Identify which cell holds the provided text, then report its (x, y) central coordinate. 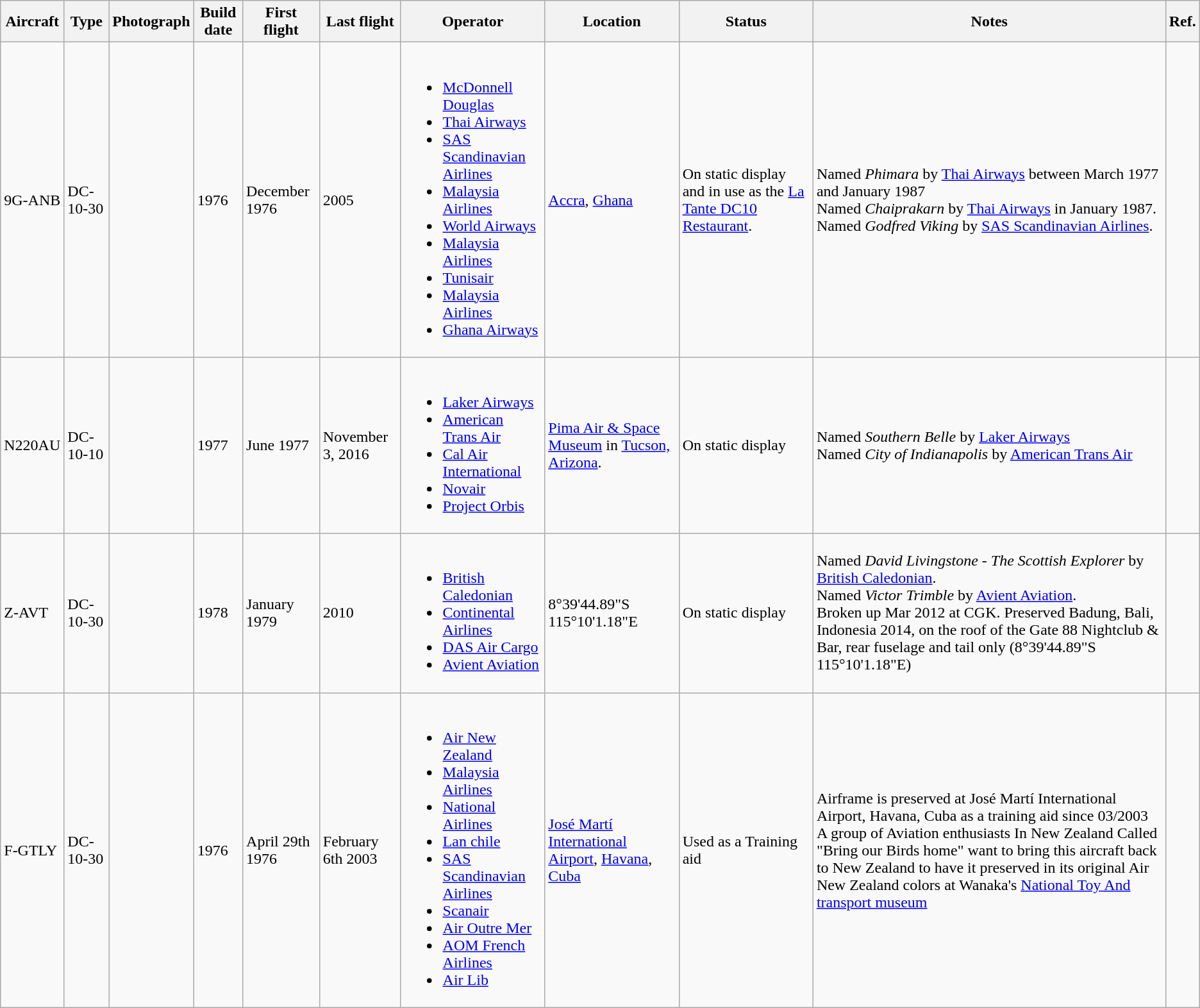
Build date (218, 22)
McDonnell DouglasThai AirwaysSAS Scandinavian AirlinesMalaysia AirlinesWorld AirwaysMalaysia AirlinesTunisairMalaysia AirlinesGhana Airways (473, 200)
On static display and in use as the La Tante DC10 Restaurant. (746, 200)
Used as a Training aid (746, 850)
June 1977 (281, 445)
Z-AVT (32, 613)
José Martí International Airport, Havana, Cuba (612, 850)
1978 (218, 613)
N220AU (32, 445)
Photograph (151, 22)
Notes (989, 22)
First flight (281, 22)
November 3, 2016 (360, 445)
April 29th 1976 (281, 850)
2005 (360, 200)
8°39'44.89"S 115°10'1.18"E (612, 613)
Location (612, 22)
Named Southern Belle by Laker AirwaysNamed City of Indianapolis by American Trans Air (989, 445)
Pima Air & Space Museum in Tucson, Arizona. (612, 445)
1977 (218, 445)
Operator (473, 22)
Air New ZealandMalaysia AirlinesNational AirlinesLan chileSAS Scandinavian AirlinesScanairAir Outre MerAOM French AirlinesAir Lib (473, 850)
Last flight (360, 22)
2010 (360, 613)
Ref. (1182, 22)
DC-10-10 (87, 445)
February 6th 2003 (360, 850)
F-GTLY (32, 850)
January 1979 (281, 613)
December 1976 (281, 200)
Laker AirwaysAmerican Trans AirCal Air InternationalNovairProject Orbis (473, 445)
Type (87, 22)
Aircraft (32, 22)
Status (746, 22)
British CaledonianContinental AirlinesDAS Air CargoAvient Aviation (473, 613)
Accra, Ghana (612, 200)
9G-ANB (32, 200)
